Determine the (x, y) coordinate at the center of the cell enclosing the given text.  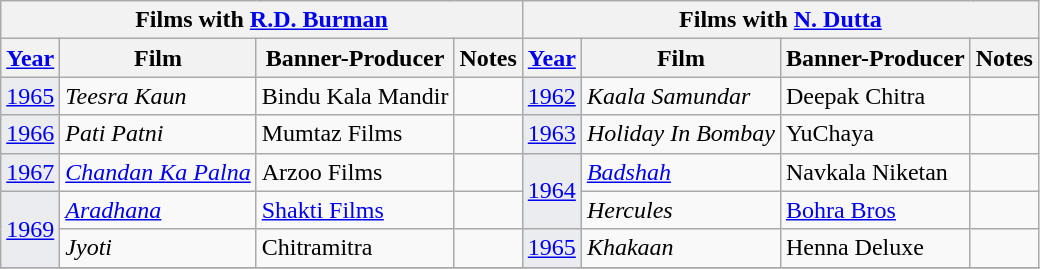
Teesra Kaun (158, 96)
1962 (552, 96)
1967 (30, 172)
Navkala Niketan (875, 172)
1964 (552, 191)
Bohra Bros (875, 210)
Deepak Chitra (875, 96)
Pati Patni (158, 134)
Jyoti (158, 248)
1963 (552, 134)
Films with R.D. Burman (262, 20)
Hercules (680, 210)
Mumtaz Films (355, 134)
1969 (30, 229)
Henna Deluxe (875, 248)
Bindu Kala Mandir (355, 96)
Holiday In Bombay (680, 134)
Arzoo Films (355, 172)
Badshah (680, 172)
Shakti Films (355, 210)
Chandan Ka Palna (158, 172)
Kaala Samundar (680, 96)
YuChaya (875, 134)
Chitramitra (355, 248)
Aradhana (158, 210)
Films with N. Dutta (780, 20)
1966 (30, 134)
Khakaan (680, 248)
